Locate the cell with the specified text and output its (x, y) center coordinate. 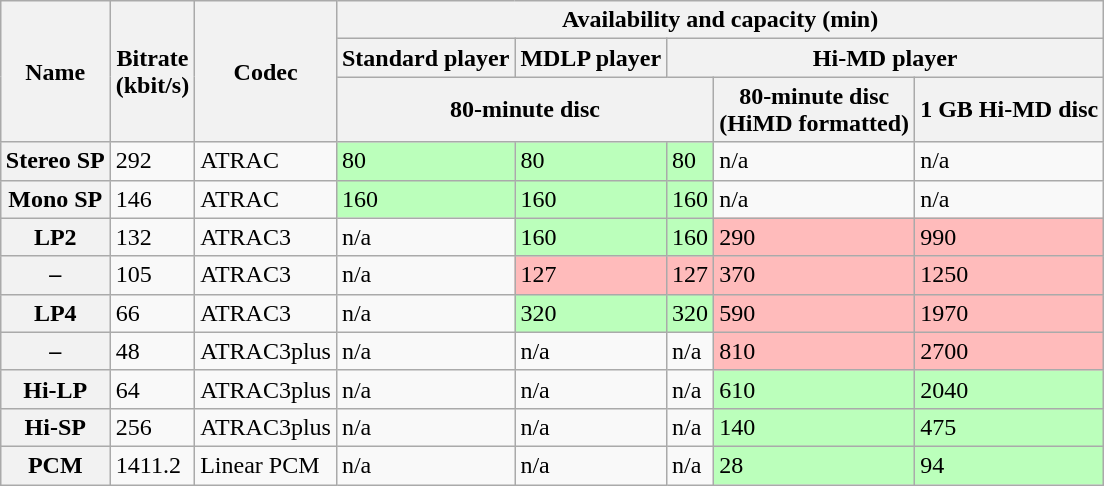
Stereo SP (55, 161)
80-minute disc (524, 110)
66 (152, 313)
1250 (1010, 275)
475 (1010, 427)
Availability and capacity (min) (720, 20)
256 (152, 427)
64 (152, 389)
Name (55, 72)
610 (814, 389)
Bitrate(kbit/s) (152, 72)
Linear PCM (266, 465)
Mono SP (55, 199)
1970 (1010, 313)
1 GB Hi-MD disc (1010, 110)
LP2 (55, 237)
Hi-MD player (886, 58)
146 (152, 199)
Standard player (425, 58)
132 (152, 237)
810 (814, 351)
140 (814, 427)
Hi-SP (55, 427)
2700 (1010, 351)
1411.2 (152, 465)
990 (1010, 237)
292 (152, 161)
LP4 (55, 313)
290 (814, 237)
48 (152, 351)
Codec (266, 72)
590 (814, 313)
105 (152, 275)
28 (814, 465)
370 (814, 275)
Hi-LP (55, 389)
MDLP player (591, 58)
2040 (1010, 389)
PCM (55, 465)
94 (1010, 465)
80-minute disc (HiMD formatted) (814, 110)
